Scan for the cell matching the given text and deliver its [X, Y] coordinate at center. 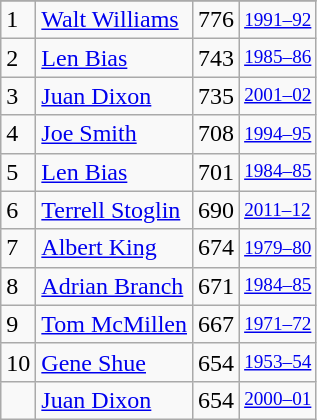
2000–01 [278, 400]
2001–02 [278, 96]
674 [216, 248]
3 [18, 96]
Albert King [114, 248]
1985–86 [278, 58]
701 [216, 172]
9 [18, 324]
Joe Smith [114, 134]
4 [18, 134]
10 [18, 362]
1994–95 [278, 134]
690 [216, 210]
Adrian Branch [114, 286]
6 [18, 210]
667 [216, 324]
735 [216, 96]
Terrell Stoglin [114, 210]
776 [216, 20]
1979–80 [278, 248]
743 [216, 58]
1 [18, 20]
5 [18, 172]
Tom McMillen [114, 324]
671 [216, 286]
Walt Williams [114, 20]
1991–92 [278, 20]
2011–12 [278, 210]
1971–72 [278, 324]
7 [18, 248]
1953–54 [278, 362]
708 [216, 134]
2 [18, 58]
Gene Shue [114, 362]
8 [18, 286]
